Return [x, y] of the center of cell containing provided text 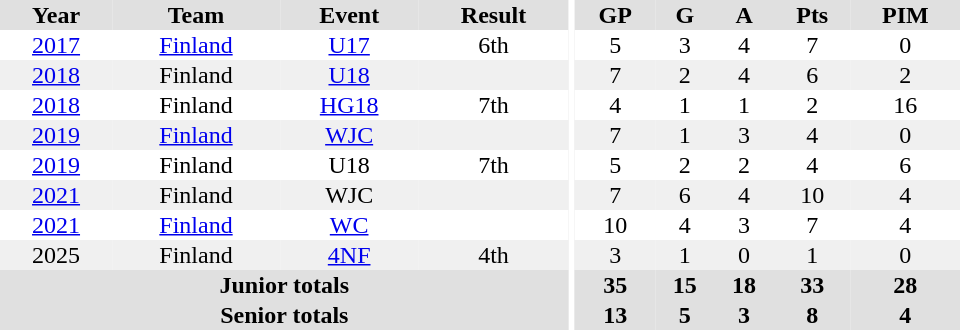
GP [615, 15]
Event [349, 15]
15 [684, 285]
2025 [56, 255]
4th [493, 255]
Year [56, 15]
8 [812, 315]
HG18 [349, 105]
Junior totals [284, 285]
16 [906, 105]
2017 [56, 45]
Team [196, 15]
4NF [349, 255]
Result [493, 15]
18 [744, 285]
35 [615, 285]
WC [349, 225]
G [684, 15]
Senior totals [284, 315]
A [744, 15]
Pts [812, 15]
PIM [906, 15]
U17 [349, 45]
13 [615, 315]
28 [906, 285]
6th [493, 45]
33 [812, 285]
